Extract the [X, Y] coordinate from the center of the cell holding the provided text.  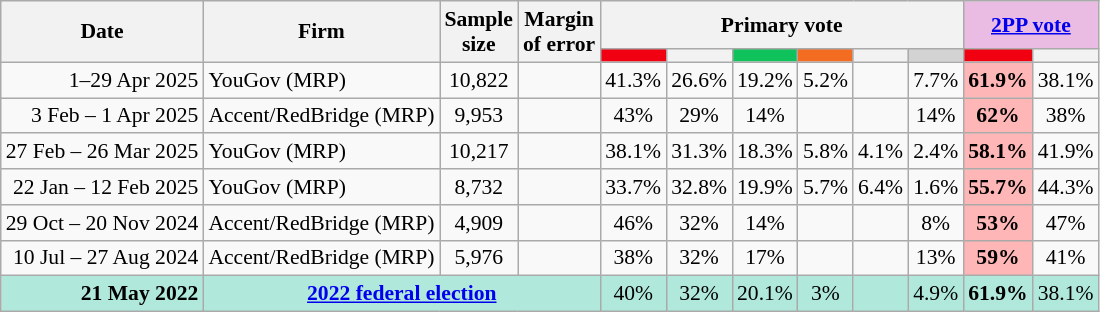
41.9% [1066, 152]
4.9% [936, 294]
5.8% [826, 152]
55.7% [998, 187]
Marginof error [559, 32]
9,953 [479, 116]
62% [998, 116]
17% [765, 258]
10,822 [479, 80]
Firm [321, 32]
10 Jul – 27 Aug 2024 [102, 258]
5.2% [826, 80]
41.3% [633, 80]
40% [633, 294]
8% [936, 223]
33.7% [633, 187]
19.9% [765, 187]
10,217 [479, 152]
31.3% [699, 152]
Date [102, 32]
5.7% [826, 187]
29% [699, 116]
4,909 [479, 223]
22 Jan – 12 Feb 2025 [102, 187]
1–29 Apr 2025 [102, 80]
1.6% [936, 187]
26.6% [699, 80]
Primary vote [782, 25]
7.7% [936, 80]
Samplesize [479, 32]
29 Oct – 20 Nov 2024 [102, 223]
47% [1066, 223]
44.3% [1066, 187]
13% [936, 258]
5,976 [479, 258]
32.8% [699, 187]
27 Feb – 26 Mar 2025 [102, 152]
46% [633, 223]
2PP vote [1030, 25]
8,732 [479, 187]
58.1% [998, 152]
2.4% [936, 152]
3% [826, 294]
21 May 2022 [102, 294]
59% [998, 258]
20.1% [765, 294]
18.3% [765, 152]
4.1% [880, 152]
6.4% [880, 187]
41% [1066, 258]
53% [998, 223]
19.2% [765, 80]
3 Feb – 1 Apr 2025 [102, 116]
43% [633, 116]
2022 federal election [402, 294]
